Output the [X, Y] coordinate of the center of the cell containing the given text.  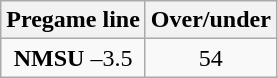
NMSU –3.5 [74, 58]
54 [210, 58]
Over/under [210, 20]
Pregame line [74, 20]
